Locate the cell with the specified text and output its (X, Y) center coordinate. 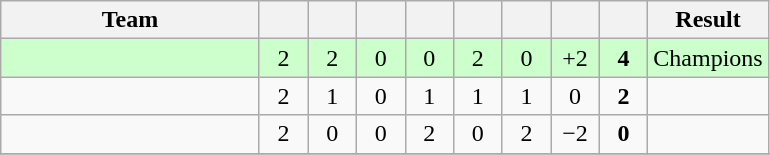
Team (130, 20)
+2 (576, 58)
Champions (708, 58)
Result (708, 20)
4 (624, 58)
−2 (576, 134)
